From the cell containing the given text, extract its center point as [x, y] coordinate. 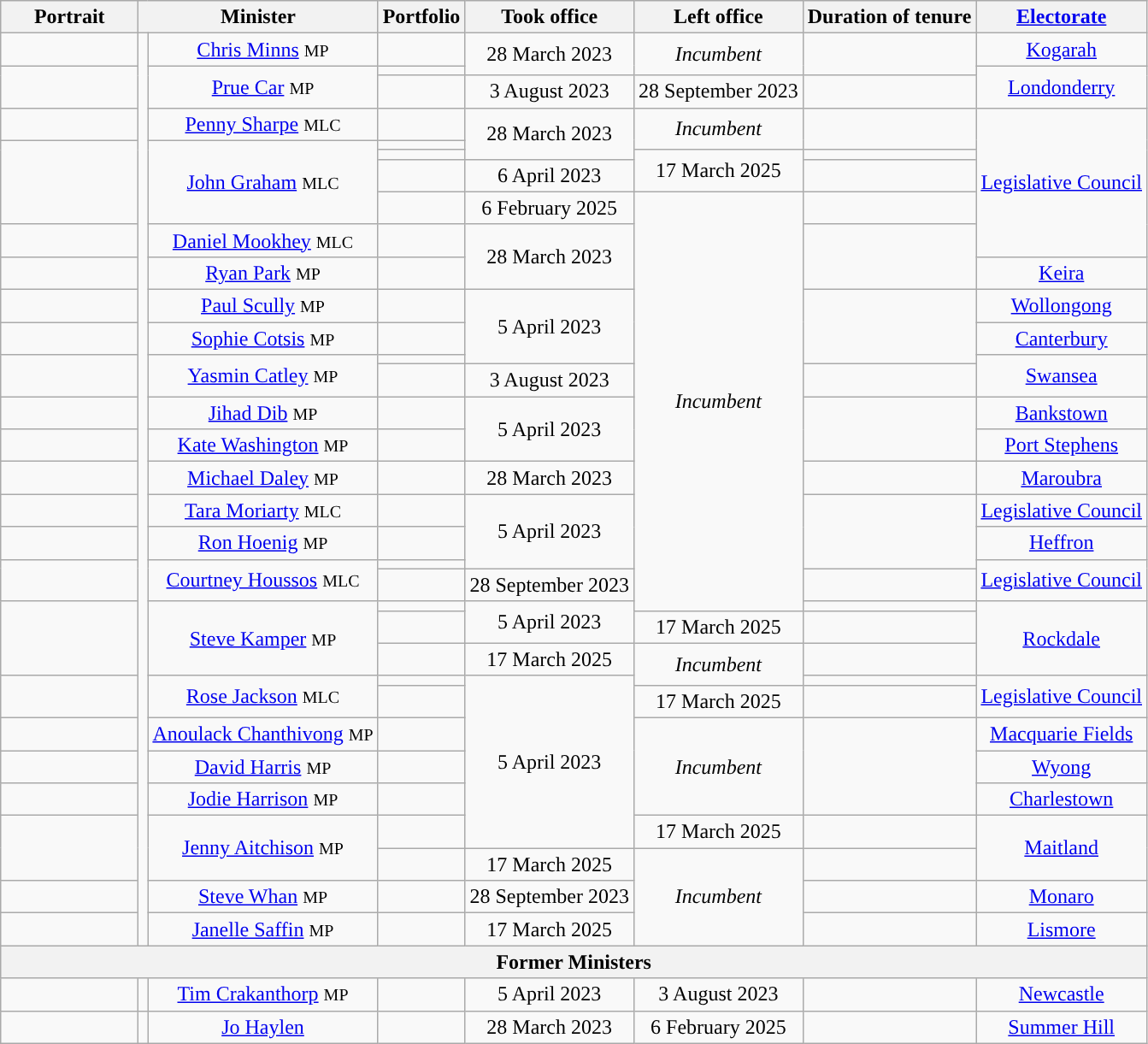
Maroubra [1062, 478]
John Graham MLC [263, 182]
Keira [1062, 273]
Londonderry [1062, 87]
Michael Daley MP [263, 478]
Jenny Aitchison MP [263, 848]
Newcastle [1062, 994]
Swansea [1062, 376]
Bankstown [1062, 413]
Duration of tenure [889, 17]
Daniel Mookhey MLC [263, 240]
Maitland [1062, 848]
David Harris MP [263, 767]
Took office [550, 17]
Janelle Saffin MP [263, 929]
Monaro [1062, 897]
Jo Haylen [263, 1027]
Kogarah [1062, 50]
Jihad Dib MP [263, 413]
Portfolio [421, 17]
Wyong [1062, 767]
Rockdale [1062, 638]
Summer Hill [1062, 1027]
Jodie Harrison MP [263, 799]
Charlestown [1062, 799]
Former Ministers [574, 962]
Ron Hoenig MP [263, 543]
Port Stephens [1062, 445]
6 April 2023 [550, 175]
Steve Kamper MP [263, 638]
Left office [719, 17]
Tara Moriarty MLC [263, 510]
Macquarie Fields [1062, 734]
Anoulack Chanthivong MP [263, 734]
Tim Crakanthorp MP [263, 994]
Penny Sharpe MLC [263, 124]
Rose Jackson MLC [263, 696]
Heffron [1062, 543]
Steve Whan MP [263, 897]
Electorate [1062, 17]
Lismore [1062, 929]
Wollongong [1062, 305]
Prue Car MP [263, 87]
Kate Washington MP [263, 445]
Paul Scully MP [263, 305]
Yasmin Catley MP [263, 376]
Portrait [70, 17]
Minister [258, 17]
Chris Minns MP [263, 50]
Sophie Cotsis MP [263, 338]
Courtney Houssos MLC [263, 580]
Canterbury [1062, 338]
Ryan Park MP [263, 273]
